Output the (X, Y) coordinate of the center of the cell containing the given text.  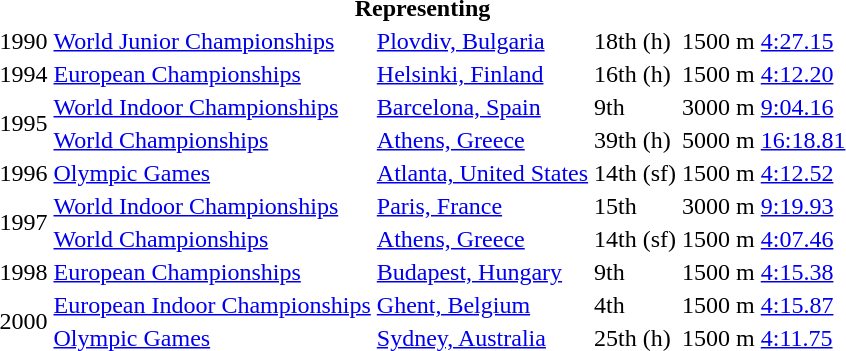
World Junior Championships (212, 41)
16th (h) (636, 74)
5000 m (719, 140)
Paris, France (482, 206)
Plovdiv, Bulgaria (482, 41)
European Indoor Championships (212, 305)
Atlanta, United States (482, 173)
15th (636, 206)
4th (636, 305)
Ghent, Belgium (482, 305)
Olympic Games (212, 173)
Budapest, Hungary (482, 272)
18th (h) (636, 41)
Helsinki, Finland (482, 74)
39th (h) (636, 140)
Barcelona, Spain (482, 107)
